For the text-containing cell, return its midpoint in [x, y] coordinate format. 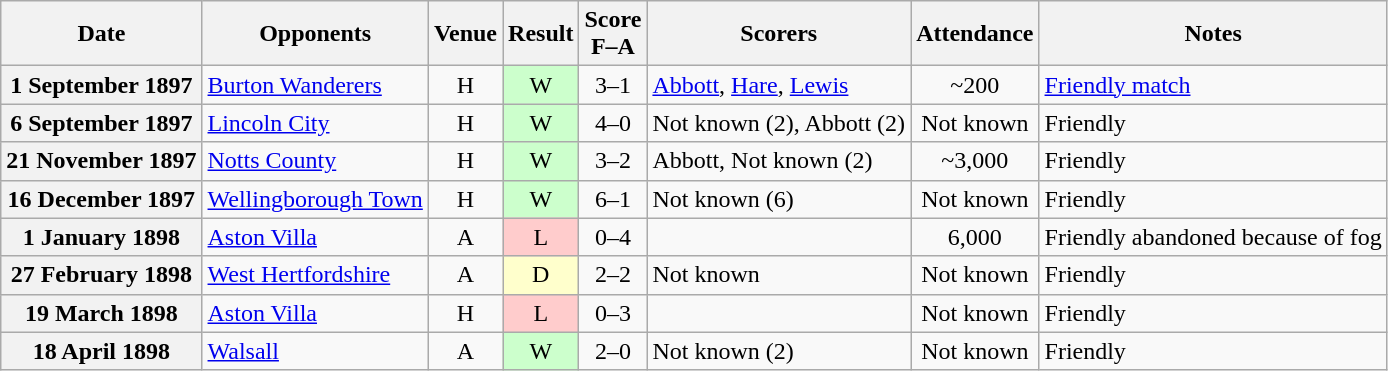
4–0 [613, 123]
Not known (6) [779, 199]
Friendly abandoned because of fog [1213, 237]
Attendance [975, 34]
0–3 [613, 313]
Notts County [315, 161]
6,000 [975, 237]
19 March 1898 [102, 313]
West Hertfordshire [315, 275]
ScoreF–A [613, 34]
Abbott, Hare, Lewis [779, 85]
Lincoln City [315, 123]
0–4 [613, 237]
21 November 1897 [102, 161]
Not known (2), Abbott (2) [779, 123]
6–1 [613, 199]
6 September 1897 [102, 123]
2–2 [613, 275]
Notes [1213, 34]
~3,000 [975, 161]
Date [102, 34]
Abbott, Not known (2) [779, 161]
Venue [465, 34]
Opponents [315, 34]
3–1 [613, 85]
Result [541, 34]
27 February 1898 [102, 275]
16 December 1897 [102, 199]
Walsall [315, 351]
Friendly match [1213, 85]
18 April 1898 [102, 351]
~200 [975, 85]
1 September 1897 [102, 85]
Not known (2) [779, 351]
Wellingborough Town [315, 199]
Scorers [779, 34]
2–0 [613, 351]
D [541, 275]
1 January 1898 [102, 237]
3–2 [613, 161]
Burton Wanderers [315, 85]
